For the text-containing cell, return its midpoint in [X, Y] coordinate format. 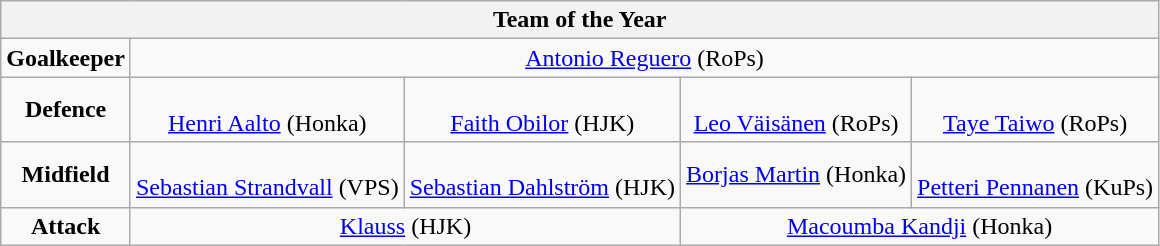
Faith Obilor (HJK) [542, 110]
Antonio Reguero (RoPs) [644, 58]
Klauss (HJK) [405, 226]
Sebastian Strandvall (VPS) [267, 174]
Team of the Year [580, 20]
Goalkeeper [66, 58]
Attack [66, 226]
Leo Väisänen (RoPs) [796, 110]
Macoumba Kandji (Honka) [920, 226]
Defence [66, 110]
Sebastian Dahlström (HJK) [542, 174]
Taye Taiwo (RoPs) [1036, 110]
Midfield [66, 174]
Petteri Pennanen (KuPs) [1036, 174]
Borjas Martin (Honka) [796, 174]
Henri Aalto (Honka) [267, 110]
